Return (X, Y) of the center of cell containing provided text 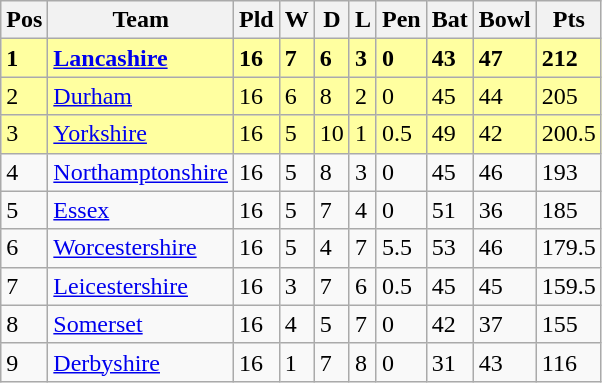
193 (568, 172)
5.5 (401, 248)
Somerset (141, 324)
Worcestershire (141, 248)
Pos (24, 20)
Bowl (504, 20)
49 (450, 134)
185 (568, 210)
31 (450, 362)
9 (24, 362)
Bat (450, 20)
W (296, 20)
Team (141, 20)
47 (504, 58)
37 (504, 324)
Pen (401, 20)
53 (450, 248)
200.5 (568, 134)
Lancashire (141, 58)
44 (504, 96)
212 (568, 58)
36 (504, 210)
179.5 (568, 248)
155 (568, 324)
Yorkshire (141, 134)
Derbyshire (141, 362)
205 (568, 96)
Northamptonshire (141, 172)
116 (568, 362)
51 (450, 210)
Essex (141, 210)
L (362, 20)
10 (332, 134)
Pld (257, 20)
D (332, 20)
Durham (141, 96)
Leicestershire (141, 286)
159.5 (568, 286)
Pts (568, 20)
